From the cell containing the given text, extract its center point as (x, y) coordinate. 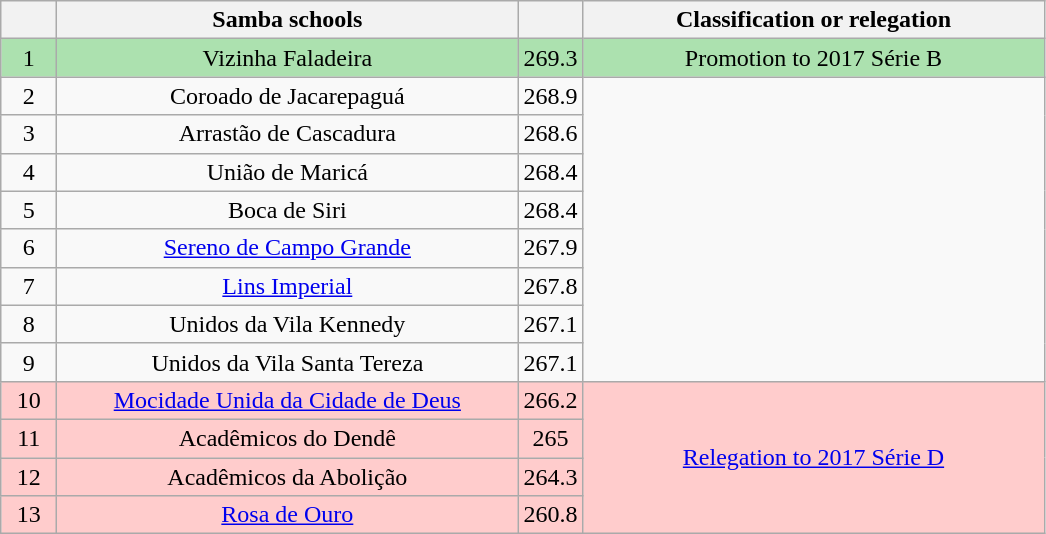
267.8 (550, 286)
268.9 (550, 96)
Acadêmicos da Abolição (288, 477)
265 (550, 438)
269.3 (550, 58)
Samba schools (288, 20)
Vizinha Faladeira (288, 58)
Relegation to 2017 Série D (814, 457)
Lins Imperial (288, 286)
267.9 (550, 248)
13 (29, 515)
4 (29, 172)
11 (29, 438)
266.2 (550, 400)
12 (29, 477)
Boca de Siri (288, 210)
Sereno de Campo Grande (288, 248)
Rosa de Ouro (288, 515)
268.6 (550, 134)
Acadêmicos do Dendê (288, 438)
264.3 (550, 477)
Unidos da Vila Kennedy (288, 324)
10 (29, 400)
8 (29, 324)
7 (29, 286)
260.8 (550, 515)
5 (29, 210)
União de Maricá (288, 172)
Unidos da Vila Santa Tereza (288, 362)
2 (29, 96)
Promotion to 2017 Série B (814, 58)
Classification or relegation (814, 20)
Mocidade Unida da Cidade de Deus (288, 400)
9 (29, 362)
1 (29, 58)
Coroado de Jacarepaguá (288, 96)
6 (29, 248)
Arrastão de Cascadura (288, 134)
3 (29, 134)
